Capture the cell that displays the provided text and extract its [X, Y] central coordinate. 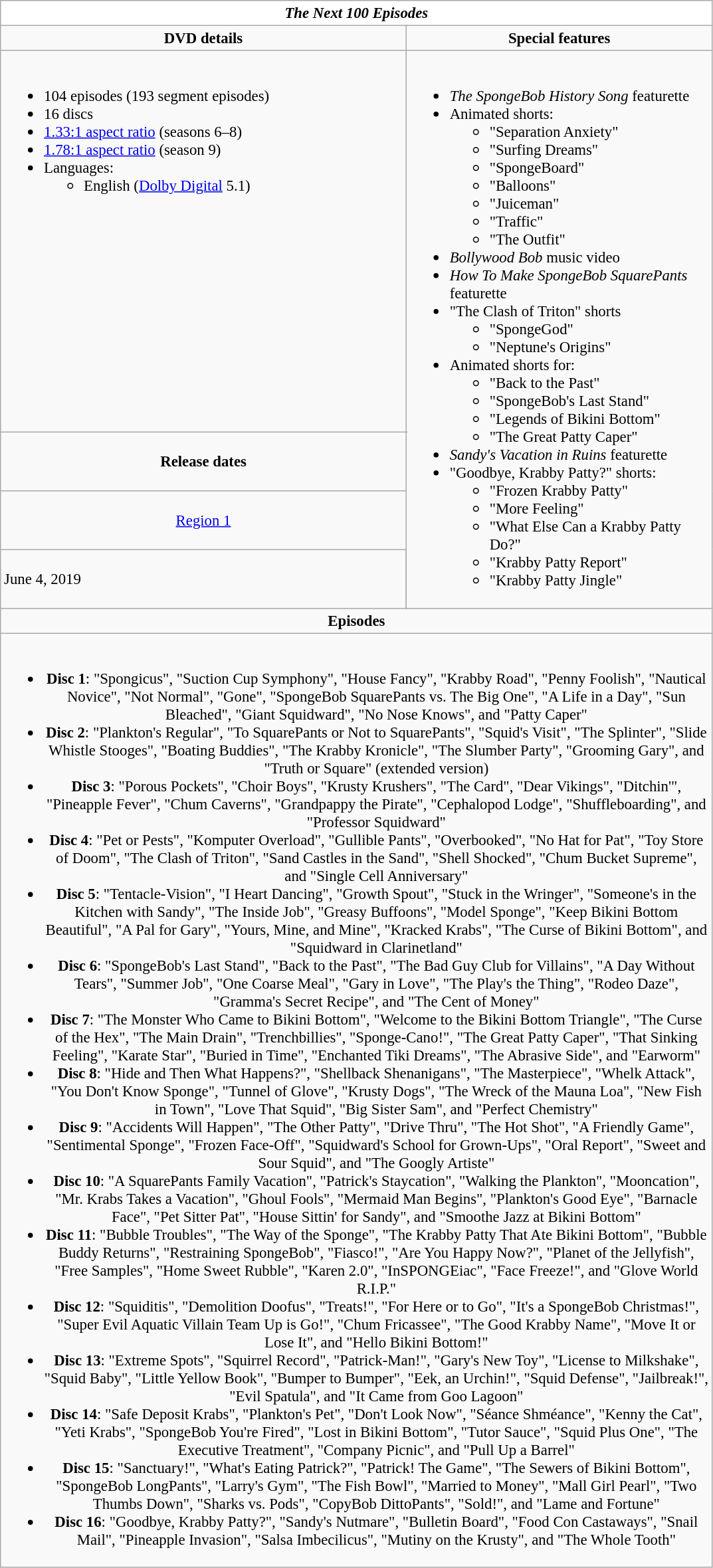
June 4, 2019 [203, 579]
Region 1 [203, 520]
Episodes [356, 621]
DVD details [203, 39]
Special features [560, 39]
Release dates [203, 462]
The Next 100 Episodes [356, 13]
104 episodes (193 segment episodes)16 discs1.33:1 aspect ratio (seasons 6–8)1.78:1 aspect ratio (season 9)Languages:English (Dolby Digital 5.1) [203, 242]
